Pinpoint the cell where the given text exists, returning its [X, Y] midpoint coordinate. 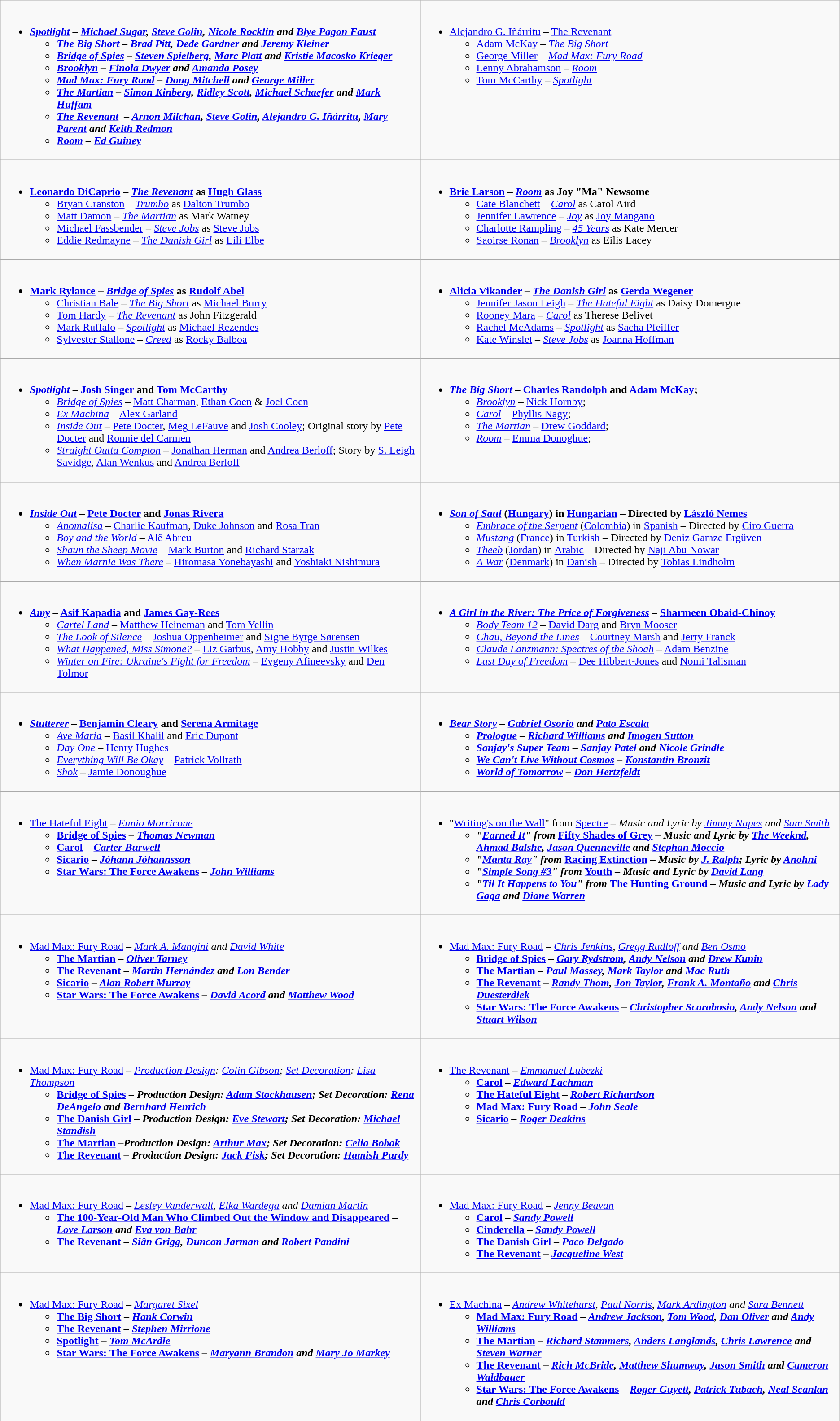
The Revenant – Emmanuel LubezkiCarol – Edward LachmanThe Hateful Eight – Robert RichardsonMad Max: Fury Road – John SealeSicario – Roger Deakins [630, 1106]
Mad Max: Fury Road – Jenny BeavanCarol – Sandy PowellCinderella – Sandy PowellThe Danish Girl – Paco DelgadoThe Revenant – Jacqueline West [630, 1223]
The Big Short – Charles Randolph and Adam McKay; Brooklyn – Nick Hornby; Carol – Phyllis Nagy; The Martian – Drew Goddard; Room – Emma Donoghue; [630, 420]
Alejandro G. Iñárritu – The RevenantAdam McKay – The Big ShortGeorge Miller – Mad Max: Fury RoadLenny Abrahamson – RoomTom McCarthy – Spotlight [630, 80]
